Detect which cell encompasses the target text, then output its (X, Y) center coordinate. 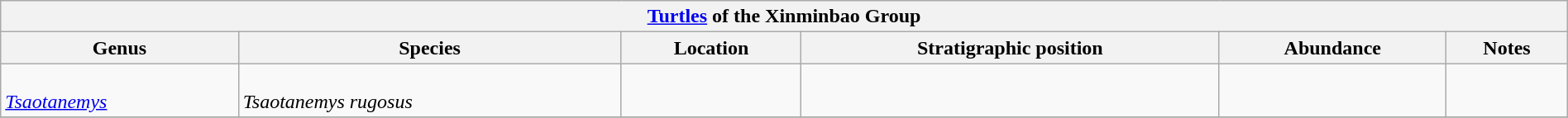
Location (711, 48)
Turtles of the Xinminbao Group (784, 17)
Species (430, 48)
Notes (1507, 48)
Tsaotanemys (119, 91)
Genus (119, 48)
Abundance (1333, 48)
Tsaotanemys rugosus (430, 91)
Stratigraphic position (1011, 48)
